Find where the given text appears and provide that cell's center as [x, y] coordinate. 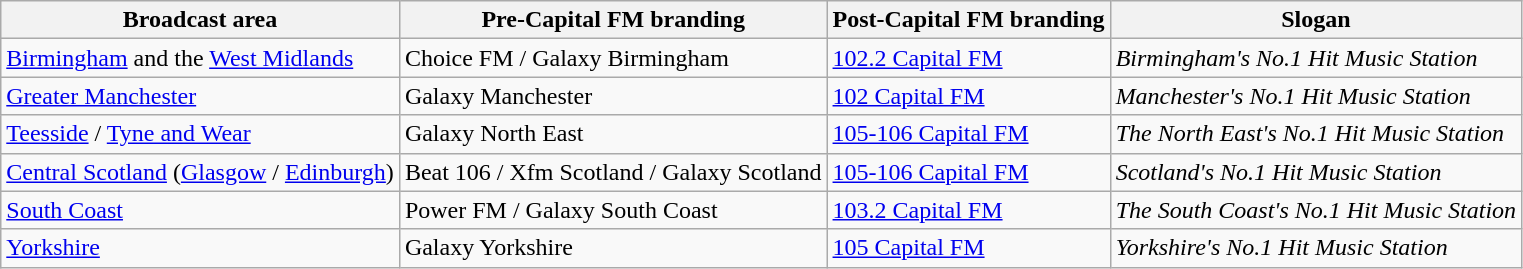
Scotland's No.1 Hit Music Station [1316, 172]
The South Coast's No.1 Hit Music Station [1316, 210]
103.2 Capital FM [968, 210]
Central Scotland (Glasgow / Edinburgh) [200, 172]
South Coast [200, 210]
105 Capital FM [968, 248]
102 Capital FM [968, 96]
Manchester's No.1 Hit Music Station [1316, 96]
Galaxy Yorkshire [613, 248]
Slogan [1316, 20]
Broadcast area [200, 20]
102.2 Capital FM [968, 58]
Teesside / Tyne and Wear [200, 134]
Galaxy North East [613, 134]
The North East's No.1 Hit Music Station [1316, 134]
Choice FM / Galaxy Birmingham [613, 58]
Yorkshire's No.1 Hit Music Station [1316, 248]
Beat 106 / Xfm Scotland / Galaxy Scotland [613, 172]
Power FM / Galaxy South Coast [613, 210]
Pre-Capital FM branding [613, 20]
Galaxy Manchester [613, 96]
Greater Manchester [200, 96]
Post-Capital FM branding [968, 20]
Birmingham and the West Midlands [200, 58]
Birmingham's No.1 Hit Music Station [1316, 58]
Yorkshire [200, 248]
